Locate the cell with the specified text and output its (x, y) center coordinate. 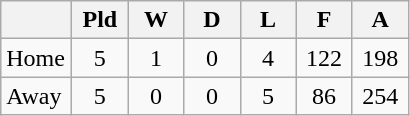
86 (324, 96)
Home (36, 58)
254 (380, 96)
122 (324, 58)
Away (36, 96)
F (324, 20)
L (268, 20)
4 (268, 58)
D (212, 20)
W (156, 20)
Pld (100, 20)
198 (380, 58)
A (380, 20)
1 (156, 58)
